From the cell containing the given text, extract its center point as [x, y] coordinate. 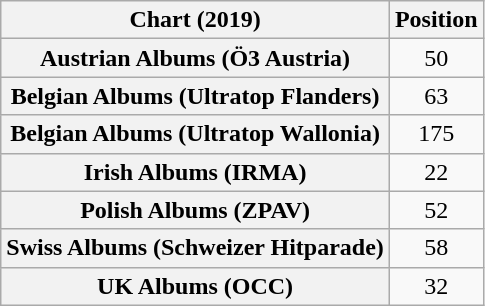
Irish Albums (IRMA) [196, 172]
175 [436, 134]
Belgian Albums (Ultratop Wallonia) [196, 134]
58 [436, 248]
63 [436, 96]
50 [436, 58]
Position [436, 20]
Chart (2019) [196, 20]
Swiss Albums (Schweizer Hitparade) [196, 248]
Austrian Albums (Ö3 Austria) [196, 58]
Polish Albums (ZPAV) [196, 210]
32 [436, 286]
Belgian Albums (Ultratop Flanders) [196, 96]
22 [436, 172]
UK Albums (OCC) [196, 286]
52 [436, 210]
